Extract the (x, y) coordinate from the center of the cell holding the provided text.  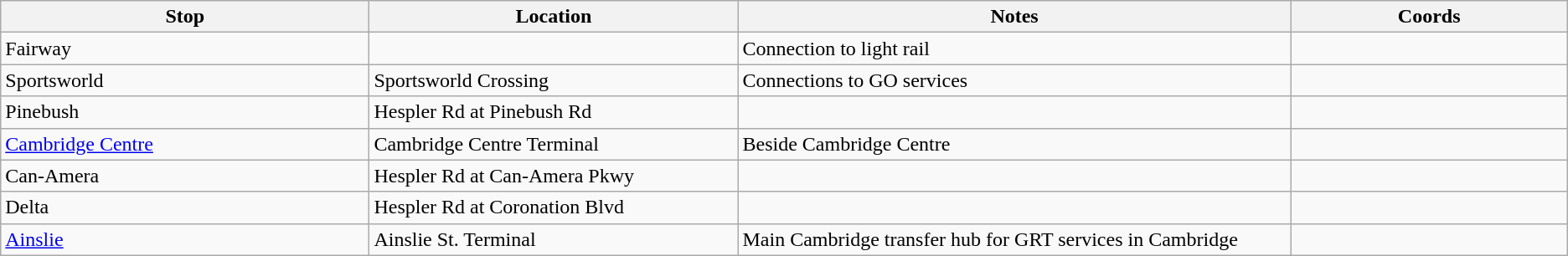
Sportsworld (185, 80)
Stop (185, 17)
Location (554, 17)
Pinebush (185, 112)
Coords (1429, 17)
Connections to GO services (1014, 80)
Hespler Rd at Coronation Blvd (554, 207)
Delta (185, 207)
Main Cambridge transfer hub for GRT services in Cambridge (1014, 239)
Cambridge Centre (185, 144)
Beside Cambridge Centre (1014, 144)
Fairway (185, 49)
Notes (1014, 17)
Connection to light rail (1014, 49)
Hespler Rd at Can-Amera Pkwy (554, 176)
Hespler Rd at Pinebush Rd (554, 112)
Ainslie St. Terminal (554, 239)
Sportsworld Crossing (554, 80)
Cambridge Centre Terminal (554, 144)
Ainslie (185, 239)
Can-Amera (185, 176)
